Provide the [X, Y] coordinate of the cell's center where the given text is located.  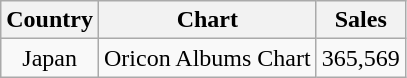
Country [50, 20]
Oricon Albums Chart [207, 58]
Chart [207, 20]
Japan [50, 58]
365,569 [360, 58]
Sales [360, 20]
